Detect which cell encompasses the target text, then output its (x, y) center coordinate. 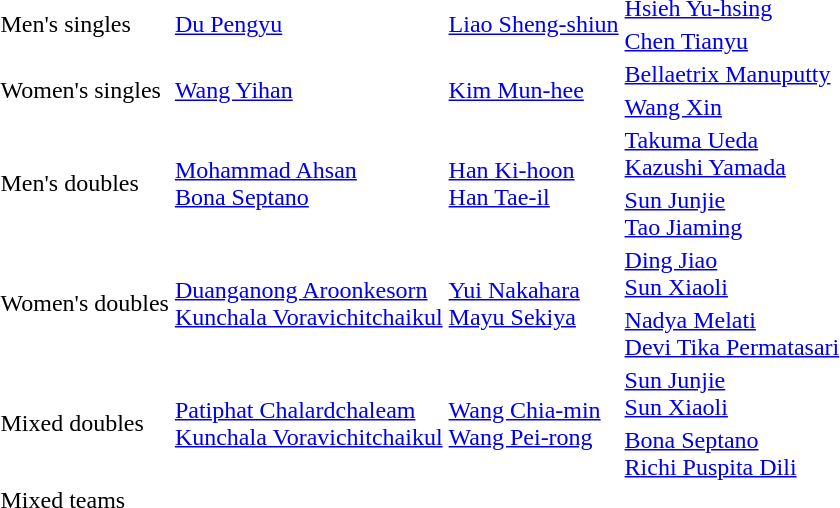
Wang Chia-min Wang Pei-rong (534, 424)
Duanganong Aroonkesorn Kunchala Voravichitchaikul (308, 304)
Han Ki-hoon Han Tae-il (534, 184)
Yui Nakahara Mayu Sekiya (534, 304)
Kim Mun-hee (534, 90)
Patiphat Chalardchaleam Kunchala Voravichitchaikul (308, 424)
Wang Yihan (308, 90)
Mohammad Ahsan Bona Septano (308, 184)
